Return the (X, Y) coordinate for the center point of the cell that contains the specified text.  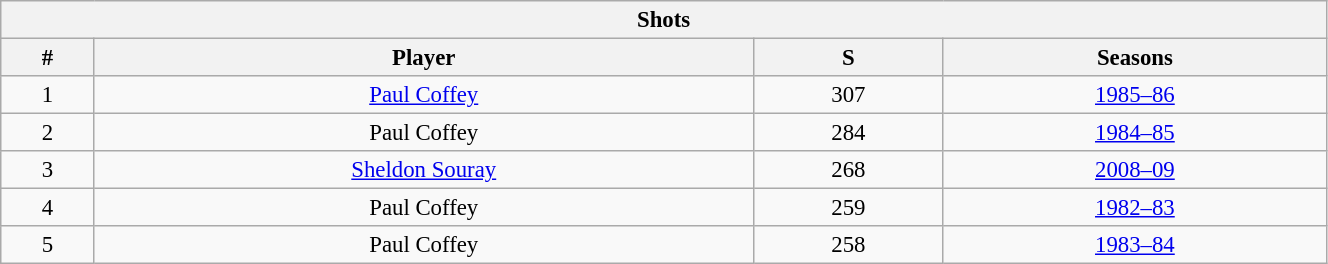
284 (848, 133)
258 (848, 245)
268 (848, 170)
2 (48, 133)
3 (48, 170)
Shots (664, 20)
Player (424, 58)
# (48, 58)
1983–84 (1134, 245)
307 (848, 95)
1982–83 (1134, 208)
259 (848, 208)
Seasons (1134, 58)
Sheldon Souray (424, 170)
1 (48, 95)
2008–09 (1134, 170)
5 (48, 245)
1985–86 (1134, 95)
1984–85 (1134, 133)
S (848, 58)
4 (48, 208)
